Search for the cell housing the specified text and yield its [X, Y] center coordinate. 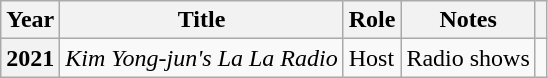
Kim Yong-jun's La La Radio [202, 58]
Notes [468, 20]
Role [372, 20]
Title [202, 20]
Host [372, 58]
Radio shows [468, 58]
2021 [30, 58]
Year [30, 20]
